Detect which cell encompasses the target text, then output its (X, Y) center coordinate. 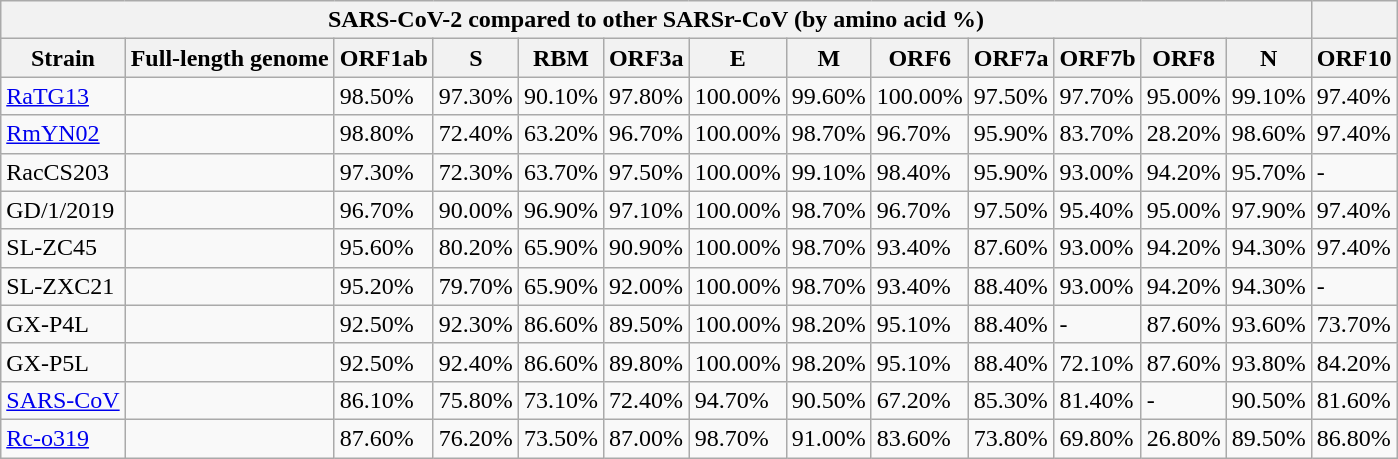
84.20% (1354, 362)
73.80% (1011, 438)
73.70% (1354, 324)
99.60% (828, 96)
92.40% (476, 362)
90.90% (646, 248)
N (1268, 58)
85.30% (1011, 400)
80.20% (476, 248)
ORF8 (1184, 58)
97.80% (646, 96)
87.00% (646, 438)
RmYN02 (63, 134)
Rc-o319 (63, 438)
RacCS203 (63, 172)
95.70% (1268, 172)
RBM (560, 58)
81.40% (1098, 400)
97.90% (1268, 210)
GX-P4L (63, 324)
67.20% (920, 400)
M (828, 58)
SARS-CoV-2 compared to other SARSr-CoV (by amino acid %) (656, 20)
ORF6 (920, 58)
93.60% (1268, 324)
ORF3a (646, 58)
95.20% (384, 286)
90.00% (476, 210)
86.80% (1354, 438)
ORF7a (1011, 58)
95.40% (1098, 210)
95.60% (384, 248)
ORF1ab (384, 58)
28.20% (1184, 134)
ORF7b (1098, 58)
GX-P5L (63, 362)
94.70% (738, 400)
89.80% (646, 362)
69.80% (1098, 438)
97.10% (646, 210)
97.70% (1098, 96)
98.40% (920, 172)
GD/1/2019 (63, 210)
Full-length genome (230, 58)
ORF10 (1354, 58)
81.60% (1354, 400)
26.80% (1184, 438)
92.30% (476, 324)
Strain (63, 58)
98.80% (384, 134)
91.00% (828, 438)
63.20% (560, 134)
S (476, 58)
86.10% (384, 400)
73.10% (560, 400)
96.90% (560, 210)
63.70% (560, 172)
SL-ZXC21 (63, 286)
83.70% (1098, 134)
93.80% (1268, 362)
E (738, 58)
83.60% (920, 438)
90.10% (560, 96)
73.50% (560, 438)
72.30% (476, 172)
SL-ZC45 (63, 248)
79.70% (476, 286)
SARS-CoV (63, 400)
92.00% (646, 286)
RaTG13 (63, 96)
76.20% (476, 438)
98.50% (384, 96)
75.80% (476, 400)
72.10% (1098, 362)
98.60% (1268, 134)
